Scan for the cell matching the given text and deliver its [X, Y] coordinate at center. 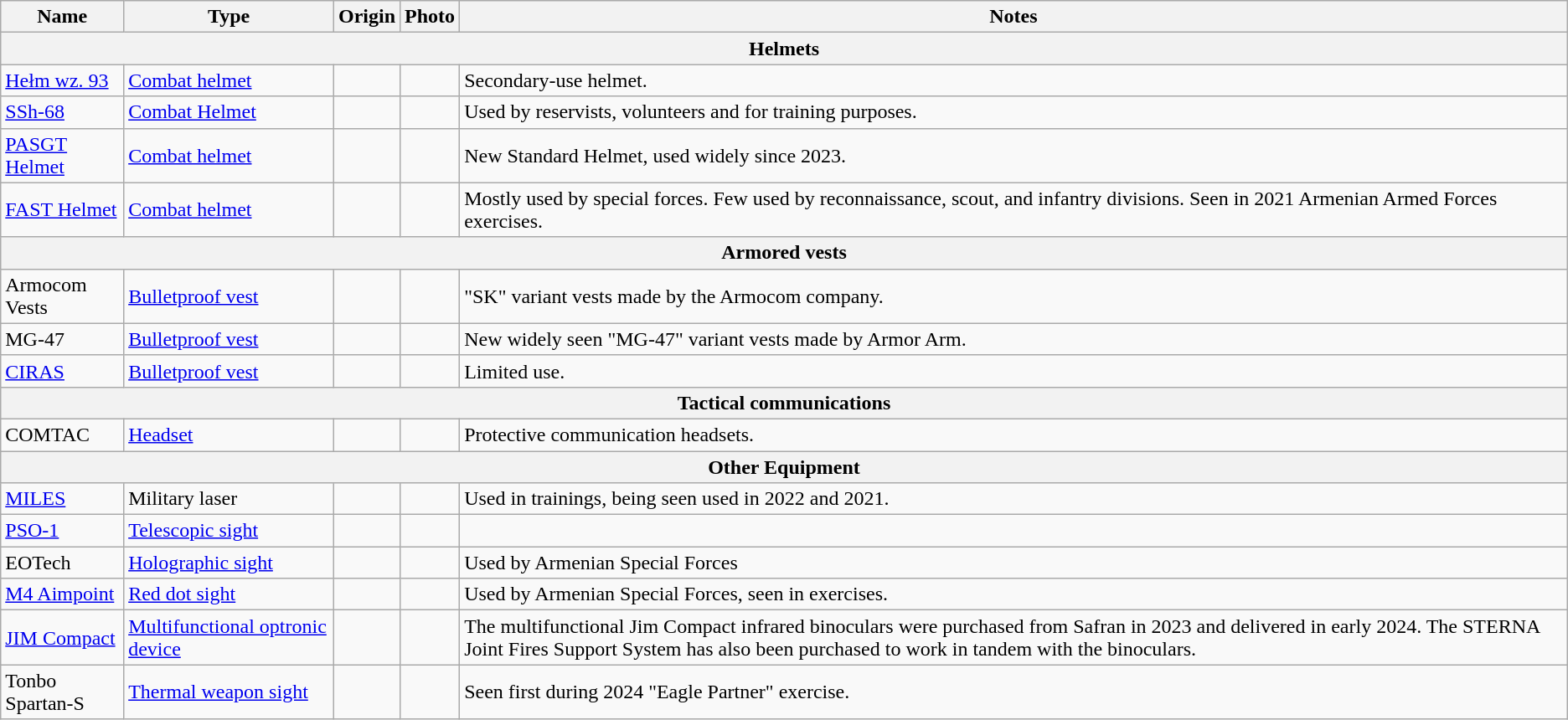
Origin [367, 17]
Combat Helmet [230, 112]
PASGT Helmet [62, 156]
Type [230, 17]
MG-47 [62, 339]
"SK" variant vests made by the Armocom company. [1014, 296]
New widely seen "MG-47" variant vests made by Armor Arm. [1014, 339]
COMTAC [62, 435]
M4 Aimpoint [62, 594]
Used by Armenian Special Forces [1014, 563]
FAST Helmet [62, 209]
Photo [431, 17]
New Standard Helmet, used widely since 2023. [1014, 156]
Mostly used by special forces. Few used by reconnaissance, scout, and infantry divisions. Seen in 2021 Armenian Armed Forces exercises. [1014, 209]
Notes [1014, 17]
Armocom Vests [62, 296]
PSO-1 [62, 531]
Telescopic sight [230, 531]
Helmets [784, 49]
Armored vests [784, 253]
Other Equipment [784, 466]
Protective communication headsets. [1014, 435]
EOTech [62, 563]
Headset [230, 435]
Tonbo Spartan-S [62, 692]
MILES [62, 499]
JIM Compact [62, 638]
Holographic sight [230, 563]
Secondary-use helmet. [1014, 80]
CIRAS [62, 371]
Red dot sight [230, 594]
Seen first during 2024 "Eagle Partner" exercise. [1014, 692]
Used by Armenian Special Forces, seen in exercises. [1014, 594]
Hełm wz. 93 [62, 80]
Used in trainings, being seen used in 2022 and 2021. [1014, 499]
Thermal weapon sight [230, 692]
Limited use. [1014, 371]
SSh-68 [62, 112]
Multifunctional optronic device [230, 638]
Name [62, 17]
Military laser [230, 499]
Tactical communications [784, 403]
Used by reservists, volunteers and for training purposes. [1014, 112]
